Scan for the cell matching the given text and deliver its [X, Y] coordinate at center. 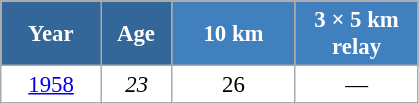
— [356, 85]
3 × 5 km relay [356, 34]
1958 [52, 85]
10 km [234, 34]
Year [52, 34]
26 [234, 85]
Age [136, 34]
23 [136, 85]
